Locate the cell with the specified text and output its (x, y) center coordinate. 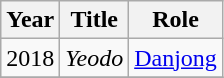
Year (30, 20)
Title (94, 20)
Danjong (176, 58)
2018 (30, 58)
Role (176, 20)
Yeodo (94, 58)
